Capture the cell that displays the provided text and extract its (x, y) central coordinate. 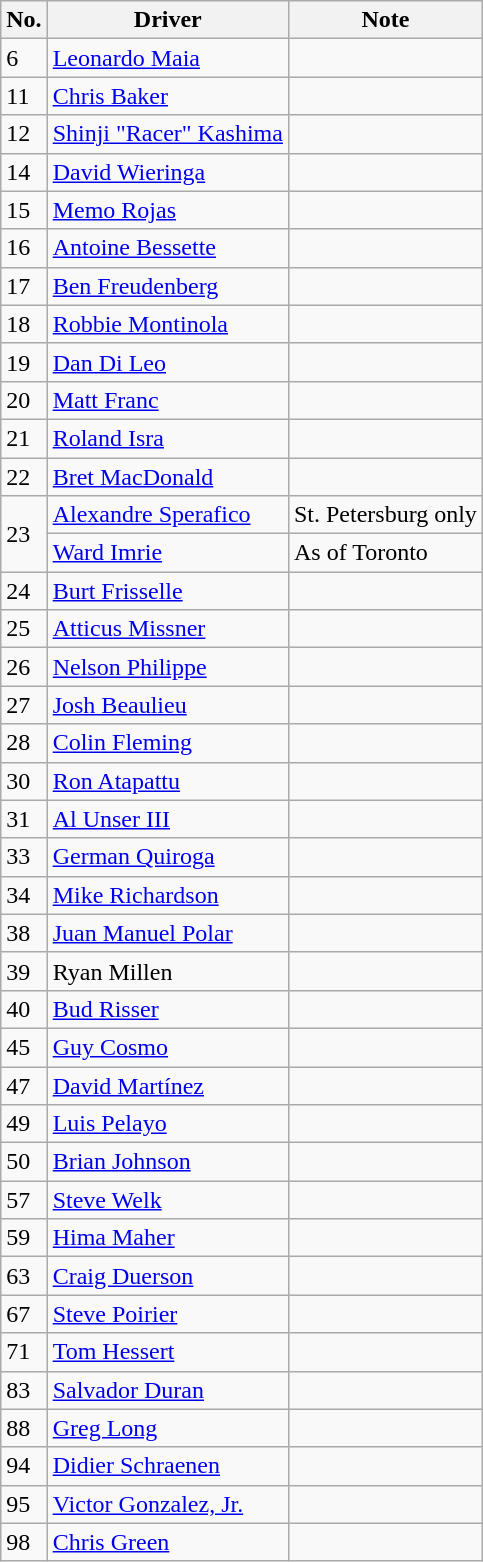
24 (24, 591)
63 (24, 1276)
Burt Frisselle (168, 591)
31 (24, 819)
Bud Risser (168, 1009)
Shinji "Racer" Kashima (168, 134)
28 (24, 743)
Juan Manuel Polar (168, 933)
Chris Baker (168, 96)
Nelson Philippe (168, 667)
19 (24, 362)
Leonardo Maia (168, 58)
71 (24, 1352)
25 (24, 629)
57 (24, 1200)
22 (24, 477)
21 (24, 438)
27 (24, 705)
Ben Freudenberg (168, 286)
11 (24, 96)
Josh Beaulieu (168, 705)
Colin Fleming (168, 743)
Guy Cosmo (168, 1047)
67 (24, 1314)
94 (24, 1466)
German Quiroga (168, 857)
16 (24, 248)
95 (24, 1504)
12 (24, 134)
Salvador Duran (168, 1390)
49 (24, 1124)
88 (24, 1428)
18 (24, 324)
33 (24, 857)
Greg Long (168, 1428)
Luis Pelayo (168, 1124)
As of Toronto (385, 553)
Note (385, 20)
98 (24, 1542)
Victor Gonzalez, Jr. (168, 1504)
Mike Richardson (168, 895)
Alexandre Sperafico (168, 515)
Ward Imrie (168, 553)
40 (24, 1009)
47 (24, 1085)
St. Petersburg only (385, 515)
No. (24, 20)
Tom Hessert (168, 1352)
Antoine Bessette (168, 248)
Dan Di Leo (168, 362)
Didier Schraenen (168, 1466)
17 (24, 286)
39 (24, 971)
26 (24, 667)
59 (24, 1238)
Bret MacDonald (168, 477)
Ron Atapattu (168, 781)
83 (24, 1390)
Hima Maher (168, 1238)
38 (24, 933)
Al Unser III (168, 819)
Matt Franc (168, 400)
Robbie Montinola (168, 324)
Roland Isra (168, 438)
Craig Duerson (168, 1276)
50 (24, 1162)
Memo Rojas (168, 210)
Atticus Missner (168, 629)
14 (24, 172)
15 (24, 210)
45 (24, 1047)
6 (24, 58)
Ryan Millen (168, 971)
Steve Welk (168, 1200)
David Martínez (168, 1085)
Steve Poirier (168, 1314)
23 (24, 534)
20 (24, 400)
30 (24, 781)
34 (24, 895)
David Wieringa (168, 172)
Chris Green (168, 1542)
Brian Johnson (168, 1162)
Driver (168, 20)
